Return (X, Y) of the center of cell containing provided text 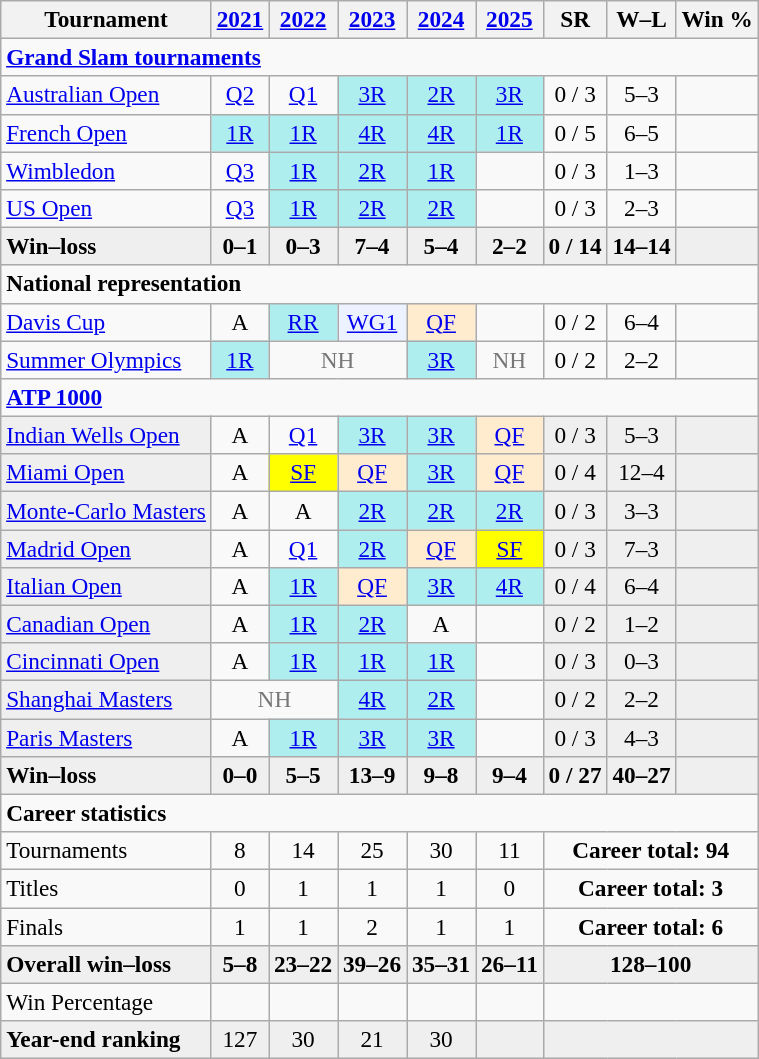
2025 (510, 19)
Miami Open (106, 473)
5–8 (240, 964)
1–2 (642, 624)
Shanghai Masters (106, 699)
WG1 (372, 322)
Titles (106, 888)
Year-end ranking (106, 1039)
Win Percentage (106, 1002)
14–14 (642, 246)
SR (575, 19)
7–3 (642, 548)
Tournaments (106, 850)
9–8 (442, 775)
Career total: 3 (650, 888)
National representation (380, 284)
3–3 (642, 510)
21 (372, 1039)
Finals (106, 926)
9–4 (510, 775)
2021 (240, 19)
0 / 14 (575, 246)
2022 (304, 19)
Italian Open (106, 586)
1–3 (642, 170)
Canadian Open (106, 624)
Paris Masters (106, 737)
40–27 (642, 775)
0 / 27 (575, 775)
5–5 (304, 775)
14 (304, 850)
ATP 1000 (380, 397)
W–L (642, 19)
0–0 (240, 775)
8 (240, 850)
13–9 (372, 775)
5–4 (442, 246)
2–3 (642, 208)
128–100 (650, 964)
4–3 (642, 737)
Career total: 6 (650, 926)
Madrid Open (106, 548)
2023 (372, 19)
Cincinnati Open (106, 662)
25 (372, 850)
US Open (106, 208)
35–31 (442, 964)
6–5 (642, 133)
26–11 (510, 964)
Wimbledon (106, 170)
French Open (106, 133)
2 (372, 926)
0–1 (240, 246)
RR (304, 322)
Q2 (240, 95)
2024 (442, 19)
0 / 5 (575, 133)
11 (510, 850)
7–4 (372, 246)
Tournament (106, 19)
Summer Olympics (106, 359)
Australian Open (106, 95)
Davis Cup (106, 322)
Career statistics (380, 813)
Indian Wells Open (106, 435)
39–26 (372, 964)
Win % (717, 19)
Grand Slam tournaments (380, 57)
Career total: 94 (650, 850)
127 (240, 1039)
Overall win–loss (106, 964)
23–22 (304, 964)
Monte-Carlo Masters (106, 510)
12–4 (642, 473)
